Return (X, Y) of the center of cell containing provided text 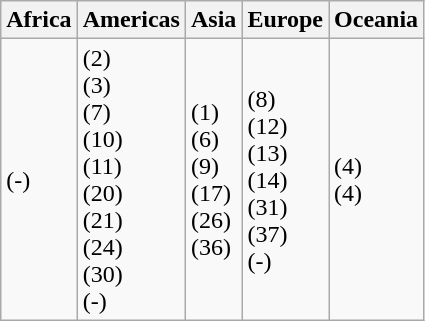
(2) (3) (7) (10) (11) (20) (21) (24) (30) (-) (131, 180)
Asia (213, 20)
(1) (6) (9) (17) (26) (36) (213, 180)
Africa (39, 20)
Oceania (376, 20)
(8) (12) (13) (14) (31) (37) (-) (286, 180)
Americas (131, 20)
(-) (39, 180)
(4) (4) (376, 180)
Europe (286, 20)
